Provide the (X, Y) coordinate of the cell's center where the given text is located.  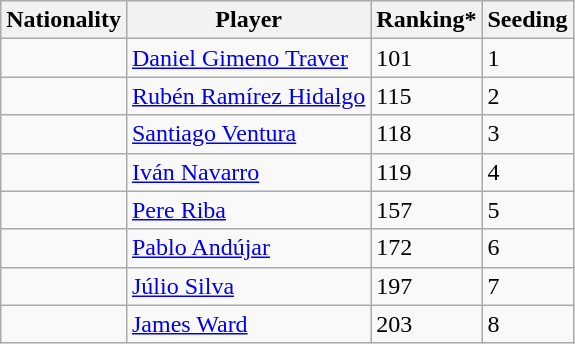
3 (528, 134)
4 (528, 172)
8 (528, 324)
6 (528, 248)
Ranking* (426, 20)
James Ward (248, 324)
2 (528, 96)
Rubén Ramírez Hidalgo (248, 96)
1 (528, 58)
101 (426, 58)
157 (426, 210)
Player (248, 20)
Pablo Andújar (248, 248)
203 (426, 324)
197 (426, 286)
Júlio Silva (248, 286)
Seeding (528, 20)
Pere Riba (248, 210)
118 (426, 134)
Iván Navarro (248, 172)
7 (528, 286)
5 (528, 210)
Santiago Ventura (248, 134)
119 (426, 172)
Nationality (64, 20)
115 (426, 96)
172 (426, 248)
Daniel Gimeno Traver (248, 58)
